Detect which cell encompasses the target text, then output its [x, y] center coordinate. 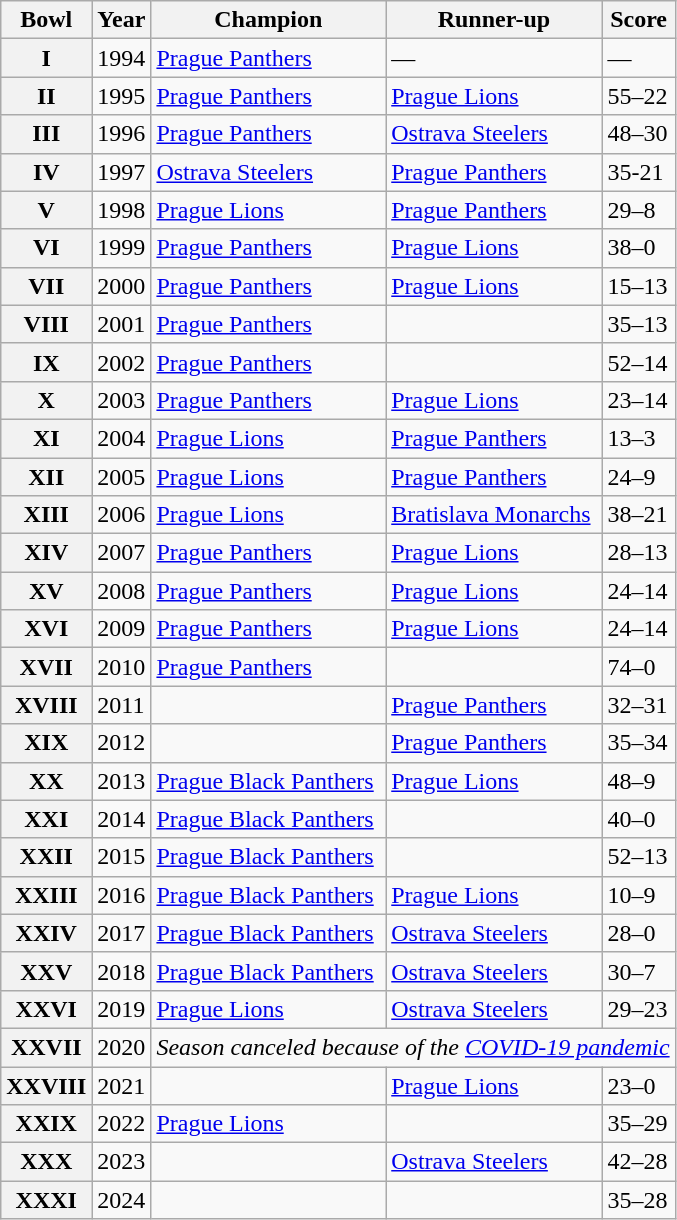
XXXI [46, 1200]
XI [46, 438]
XXX [46, 1162]
XXIV [46, 933]
2000 [122, 286]
XXI [46, 819]
XXVI [46, 1009]
Bratislava Monarchs [494, 515]
48–30 [638, 134]
35-21 [638, 172]
2020 [122, 1047]
2008 [122, 591]
29–23 [638, 1009]
2013 [122, 781]
2011 [122, 705]
VIII [46, 324]
XXVIII [46, 1085]
55–22 [638, 96]
2009 [122, 629]
40–0 [638, 819]
2014 [122, 819]
32–31 [638, 705]
2017 [122, 933]
2006 [122, 515]
2024 [122, 1200]
XXVII [46, 1047]
2015 [122, 857]
35–28 [638, 1200]
VI [46, 248]
XIV [46, 553]
30–7 [638, 971]
VII [46, 286]
1999 [122, 248]
2016 [122, 895]
XVIII [46, 705]
2002 [122, 362]
1998 [122, 210]
74–0 [638, 667]
2007 [122, 553]
XXV [46, 971]
1995 [122, 96]
2012 [122, 743]
24–9 [638, 477]
V [46, 210]
15–13 [638, 286]
IX [46, 362]
XXIX [46, 1124]
XV [46, 591]
X [46, 400]
38–0 [638, 248]
III [46, 134]
Score [638, 20]
48–9 [638, 781]
2018 [122, 971]
XX [46, 781]
13–3 [638, 438]
XXII [46, 857]
52–14 [638, 362]
XIX [46, 743]
52–13 [638, 857]
10–9 [638, 895]
2001 [122, 324]
Year [122, 20]
Runner-up [494, 20]
35–29 [638, 1124]
2003 [122, 400]
Bowl [46, 20]
IV [46, 172]
1994 [122, 58]
2021 [122, 1085]
II [46, 96]
I [46, 58]
1996 [122, 134]
2019 [122, 1009]
23–14 [638, 400]
2010 [122, 667]
XVII [46, 667]
42–28 [638, 1162]
2022 [122, 1124]
23–0 [638, 1085]
2005 [122, 477]
38–21 [638, 515]
2004 [122, 438]
2023 [122, 1162]
XIII [46, 515]
29–8 [638, 210]
Champion [268, 20]
XXIII [46, 895]
1997 [122, 172]
XII [46, 477]
XVI [46, 629]
Season canceled because of the COVID-19 pandemic [413, 1047]
35–34 [638, 743]
28–0 [638, 933]
35–13 [638, 324]
28–13 [638, 553]
